Identify which cell holds the provided text, then report its [X, Y] central coordinate. 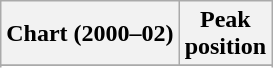
Peak position [225, 34]
Chart (2000–02) [90, 34]
